Scan for the cell matching the given text and deliver its [x, y] coordinate at center. 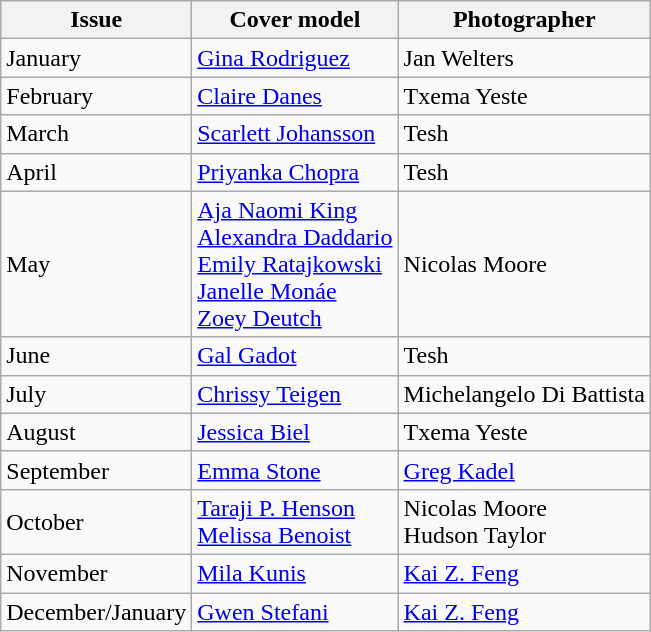
January [96, 58]
November [96, 573]
Taraji P. HensonMelissa Benoist [295, 522]
Cover model [295, 20]
Emma Stone [295, 470]
Jan Welters [524, 58]
Nicolas MooreHudson Taylor [524, 522]
Michelangelo Di Battista [524, 394]
Issue [96, 20]
Mila Kunis [295, 573]
Scarlett Johansson [295, 134]
Jessica Biel [295, 432]
Gal Gadot [295, 356]
Greg Kadel [524, 470]
Aja Naomi KingAlexandra DaddarioEmily RatajkowskiJanelle MonáeZoey Deutch [295, 264]
December/January [96, 611]
June [96, 356]
February [96, 96]
August [96, 432]
Claire Danes [295, 96]
October [96, 522]
May [96, 264]
Photographer [524, 20]
July [96, 394]
Nicolas Moore [524, 264]
April [96, 172]
September [96, 470]
Gina Rodriguez [295, 58]
March [96, 134]
Gwen Stefani [295, 611]
Priyanka Chopra [295, 172]
Chrissy Teigen [295, 394]
